Search for the cell housing the specified text and yield its [x, y] center coordinate. 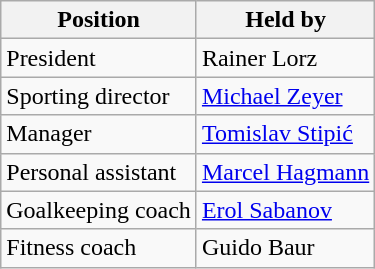
President [99, 58]
Tomislav Stipić [285, 134]
Fitness coach [99, 248]
Guido Baur [285, 248]
Personal assistant [99, 172]
Held by [285, 20]
Erol Sabanov [285, 210]
Position [99, 20]
Marcel Hagmann [285, 172]
Michael Zeyer [285, 96]
Rainer Lorz [285, 58]
Goalkeeping coach [99, 210]
Manager [99, 134]
Sporting director [99, 96]
